Determine the [x, y] coordinate at the center of the cell enclosing the given text.  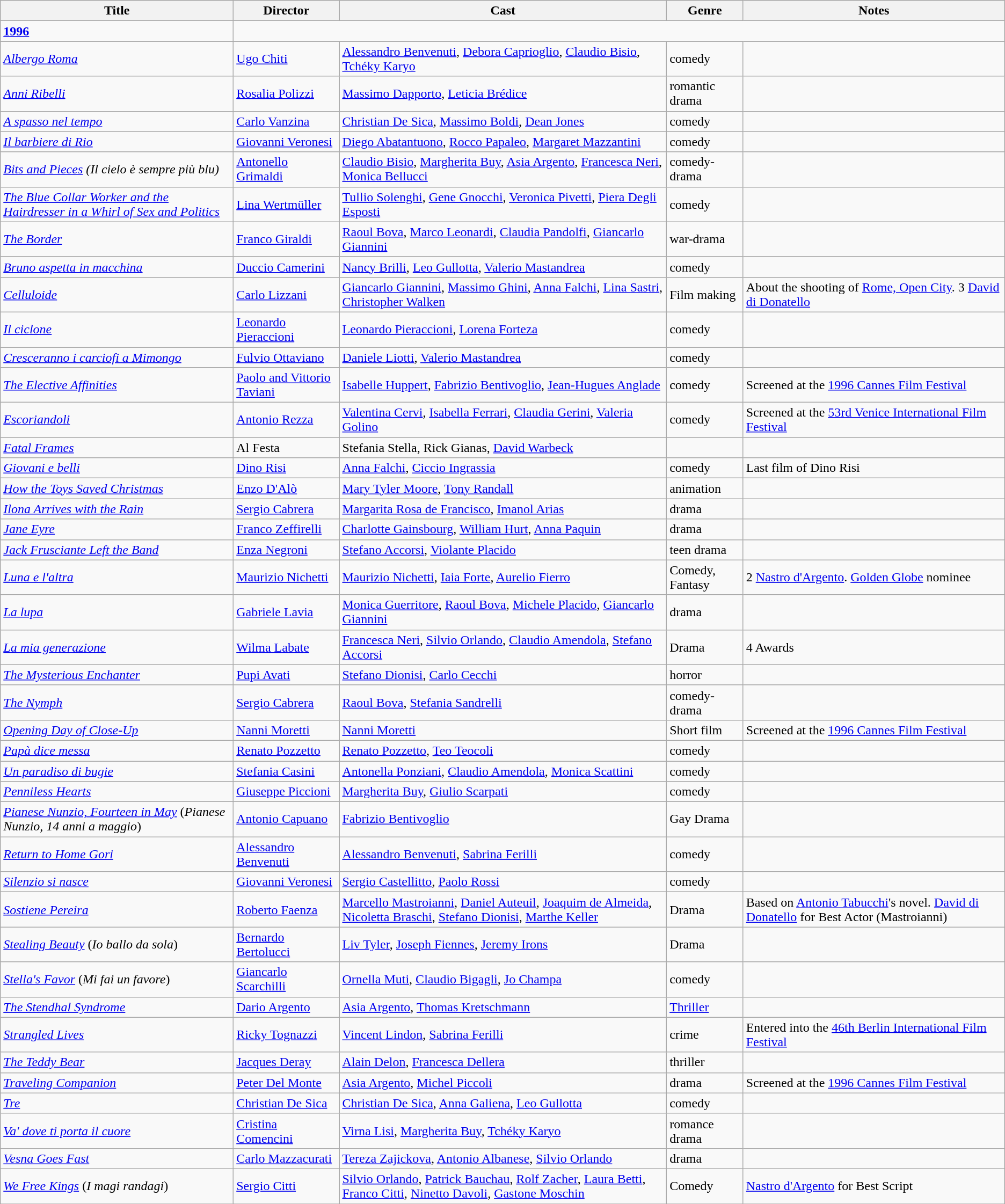
crime [705, 1035]
Anni Ribelli [117, 93]
We Free Kings (I magi randagi) [117, 1186]
Last film of Dino Risi [874, 468]
The Border [117, 239]
Mary Tyler Moore, Tony Randall [503, 488]
Leonardo Pieraccioni, Lorena Forteza [503, 330]
About the shooting of Rome, Open City. 3 David di Donatello [874, 294]
Fulvio Ottaviano [287, 357]
Jane Eyre [117, 529]
Short film [705, 730]
The Mysterious Enchanter [117, 675]
La mia generazione [117, 647]
Notes [874, 11]
Alessandro Benvenuti, Debora Caprioglio, Claudio Bisio, Tchéky Karyo [503, 59]
Asia Argento, Michel Piccoli [503, 1083]
Renato Pozzetto [287, 750]
Celluloide [117, 294]
Bits and Pieces (Il cielo è sempre più blu) [117, 170]
Monica Guerritore, Raoul Bova, Michele Placido, Giancarlo Giannini [503, 612]
Carlo Vanzina [287, 121]
Pupi Avati [287, 675]
war-drama [705, 239]
Title [117, 11]
Screened at the 53rd Venice International Film Festival [874, 420]
2 Nastro d'Argento. Golden Globe nominee [874, 578]
Fatal Frames [117, 448]
Entered into the 46th Berlin International Film Festival [874, 1035]
Daniele Liotti, Valerio Mastandrea [503, 357]
Va' dove ti porta il cuore [117, 1130]
Papà dice messa [117, 750]
Film making [705, 294]
Renato Pozzetto, Teo Teocoli [503, 750]
Paolo and Vittorio Taviani [287, 385]
Thriller [705, 1007]
Giancarlo Scarchilli [287, 979]
Jack Frusciante Left the Band [117, 550]
Stefano Dionisi, Carlo Cecchi [503, 675]
teen drama [705, 550]
Nastro d'Argento for Best Script [874, 1186]
Maurizio Nichetti [287, 578]
Ugo Chiti [287, 59]
romance drama [705, 1130]
Comedy, Fantasy [705, 578]
Sostiene Pereira [117, 909]
thriller [705, 1062]
Opening Day of Close-Up [117, 730]
romantic drama [705, 93]
Jacques Deray [287, 1062]
Raoul Bova, Marco Leonardi, Claudia Pandolfi, Giancarlo Giannini [503, 239]
Bernardo Bertolucci [287, 945]
Comedy [705, 1186]
Leonardo Pieraccioni [287, 330]
Giuseppe Piccioni [287, 792]
Valentina Cervi, Isabella Ferrari, Claudia Gerini, Valeria Golino [503, 420]
Antonella Ponziani, Claudio Amendola, Monica Scattini [503, 771]
Strangled Lives [117, 1035]
Dario Argento [287, 1007]
Silenzio si nasce [117, 882]
Wilma Labate [287, 647]
Franco Zeffirelli [287, 529]
Margarita Rosa de Francisco, Imanol Arias [503, 509]
animation [705, 488]
Christian De Sica [287, 1103]
How the Toys Saved Christmas [117, 488]
The Stendhal Syndrome [117, 1007]
Nancy Brilli, Leo Gullotta, Valerio Mastandrea [503, 267]
Enzo D'Alò [287, 488]
Genre [705, 11]
Gay Drama [705, 819]
Escoriandoli [117, 420]
Maurizio Nichetti, Iaia Forte, Aurelio Fierro [503, 578]
Cresceranno i carciofi a Mimongo [117, 357]
Duccio Camerini [287, 267]
Stealing Beauty (Io ballo da sola) [117, 945]
Lina Wertmüller [287, 204]
Rosalia Polizzi [287, 93]
Carlo Lizzani [287, 294]
Luna e l'altra [117, 578]
Enza Negroni [287, 550]
Franco Giraldi [287, 239]
The Teddy Bear [117, 1062]
Gabriele Lavia [287, 612]
Il ciclone [117, 330]
Peter Del Monte [287, 1083]
Albergo Roma [117, 59]
Director [287, 11]
Cristina Comencini [287, 1130]
Il barbiere di Rio [117, 142]
La lupa [117, 612]
Sergio Citti [287, 1186]
Anna Falchi, Ciccio Ingrassia [503, 468]
Stefania Stella, Rick Gianas, David Warbeck [503, 448]
Al Festa [287, 448]
Dino Risi [287, 468]
Based on Antonio Tabucchi's novel. David di Donatello for Best Actor (Mastroianni) [874, 909]
Alessandro Benvenuti [287, 855]
Tullio Solenghi, Gene Gnocchi, Veronica Pivetti, Piera Degli Esposti [503, 204]
Fabrizio Bentivoglio [503, 819]
Isabelle Huppert, Fabrizio Bentivoglio, Jean-Hugues Anglade [503, 385]
Christian De Sica, Massimo Boldi, Dean Jones [503, 121]
Roberto Faenza [287, 909]
Ornella Muti, Claudio Bigagli, Jo Champa [503, 979]
The Elective Affinities [117, 385]
Francesca Neri, Silvio Orlando, Claudio Amendola, Stefano Accorsi [503, 647]
Return to Home Gori [117, 855]
1996 [117, 31]
Penniless Hearts [117, 792]
Margherita Buy, Giulio Scarpati [503, 792]
Tre [117, 1103]
Liv Tyler, Joseph Fiennes, Jeremy Irons [503, 945]
Silvio Orlando, Patrick Bauchau, Rolf Zacher, Laura Betti, Franco Citti, Ninetto Davoli, Gastone Moschin [503, 1186]
Claudio Bisio, Margherita Buy, Asia Argento, Francesca Neri, Monica Bellucci [503, 170]
4 Awards [874, 647]
Charlotte Gainsbourg, William Hurt, Anna Paquin [503, 529]
Christian De Sica, Anna Galiena, Leo Gullotta [503, 1103]
Carlo Mazzacurati [287, 1158]
Antonio Capuano [287, 819]
Giovani e belli [117, 468]
Stefania Casini [287, 771]
Vesna Goes Fast [117, 1158]
Pianese Nunzio, Fourteen in May (Pianese Nunzio, 14 anni a maggio) [117, 819]
The Blue Collar Worker and the Hairdresser in a Whirl of Sex and Politics [117, 204]
Sergio Castellitto, Paolo Rossi [503, 882]
Alessandro Benvenuti, Sabrina Ferilli [503, 855]
Virna Lisi, Margherita Buy, Tchéky Karyo [503, 1130]
horror [705, 675]
Cast [503, 11]
Stella's Favor (Mi fai un favore) [117, 979]
Vincent Lindon, Sabrina Ferilli [503, 1035]
Ilona Arrives with the Rain [117, 509]
Marcello Mastroianni, Daniel Auteuil, Joaquim de Almeida, Nicoletta Braschi, Stefano Dionisi, Marthe Keller [503, 909]
Tereza Zajickova, Antonio Albanese, Silvio Orlando [503, 1158]
A spasso nel tempo [117, 121]
Ricky Tognazzi [287, 1035]
Massimo Dapporto, Leticia Brédice [503, 93]
Traveling Companion [117, 1083]
The Nymph [117, 702]
Stefano Accorsi, Violante Placido [503, 550]
Bruno aspetta in macchina [117, 267]
Alain Delon, Francesca Dellera [503, 1062]
Un paradiso di bugie [117, 771]
Diego Abatantuono, Rocco Papaleo, Margaret Mazzantini [503, 142]
Raoul Bova, Stefania Sandrelli [503, 702]
Giancarlo Giannini, Massimo Ghini, Anna Falchi, Lina Sastri, Christopher Walken [503, 294]
Antonio Rezza [287, 420]
Asia Argento, Thomas Kretschmann [503, 1007]
Antonello Grimaldi [287, 170]
